Extract the [x, y] coordinate from the center of the cell holding the provided text.  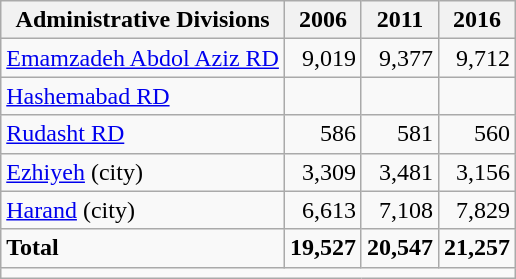
2006 [322, 20]
3,156 [478, 172]
Emamzadeh Abdol Aziz RD [143, 58]
Hashemabad RD [143, 96]
3,309 [322, 172]
Ezhiyeh (city) [143, 172]
7,108 [400, 210]
9,712 [478, 58]
9,019 [322, 58]
3,481 [400, 172]
7,829 [478, 210]
581 [400, 134]
21,257 [478, 248]
Total [143, 248]
560 [478, 134]
Harand (city) [143, 210]
6,613 [322, 210]
2011 [400, 20]
Rudasht RD [143, 134]
20,547 [400, 248]
2016 [478, 20]
586 [322, 134]
Administrative Divisions [143, 20]
9,377 [400, 58]
19,527 [322, 248]
